Provide the (x, y) coordinate of the cell's center where the given text is located.  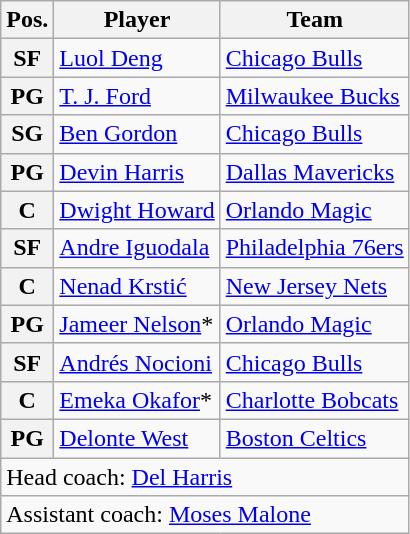
Charlotte Bobcats (314, 400)
T. J. Ford (137, 96)
Jameer Nelson* (137, 324)
Nenad Krstić (137, 286)
Head coach: Del Harris (205, 477)
Team (314, 20)
New Jersey Nets (314, 286)
Emeka Okafor* (137, 400)
Andrés Nocioni (137, 362)
Dwight Howard (137, 210)
Pos. (28, 20)
Ben Gordon (137, 134)
Dallas Mavericks (314, 172)
Philadelphia 76ers (314, 248)
Devin Harris (137, 172)
Luol Deng (137, 58)
Player (137, 20)
Assistant coach: Moses Malone (205, 515)
Delonte West (137, 438)
SG (28, 134)
Milwaukee Bucks (314, 96)
Andre Iguodala (137, 248)
Boston Celtics (314, 438)
